Capture the cell that displays the provided text and extract its (X, Y) central coordinate. 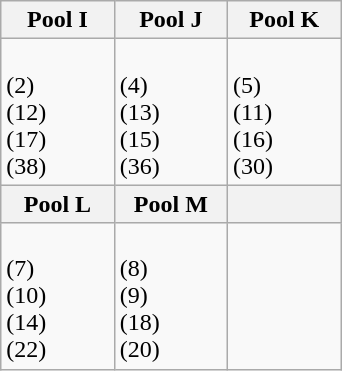
(5) (11) (16) (30) (284, 112)
Pool J (170, 20)
Pool M (170, 204)
Pool L (58, 204)
(2) (12) (17) (38) (58, 112)
Pool K (284, 20)
(4) (13) (15) (36) (170, 112)
(7) (10) (14) (22) (58, 296)
Pool I (58, 20)
(8) (9) (18) (20) (170, 296)
